Provide the (x, y) coordinate of the cell's center where the given text is located.  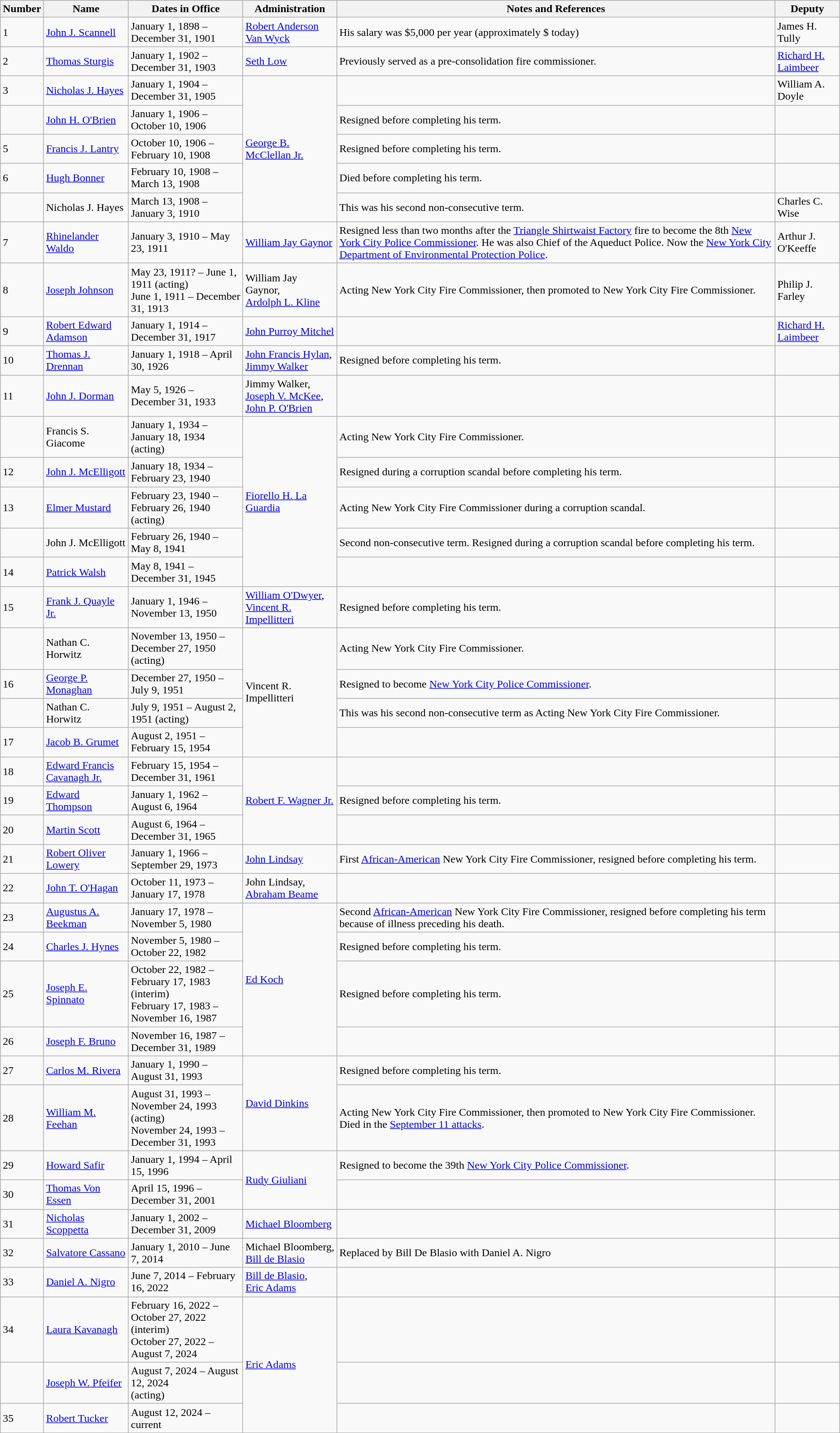
Rudy Giuliani (290, 1180)
10 (22, 360)
Robert Tucker (86, 1418)
Seth Low (290, 61)
Howard Safir (86, 1165)
January 1, 1904 – December 31, 1905 (186, 91)
29 (22, 1165)
3 (22, 91)
28 (22, 1118)
February 15, 1954 – December 31, 1961 (186, 771)
Francis J. Lantry (86, 149)
Robert Edward Adamson (86, 331)
August 12, 2024 – current (186, 1418)
Resigned to become New York City Police Commissioner. (556, 684)
Replaced by Bill De Blasio with Daniel A. Nigro (556, 1253)
January 1, 1966 – September 29, 1973 (186, 859)
October 11, 1973 – January 17, 1978 (186, 888)
May 23, 1911? – June 1, 1911 (acting)June 1, 1911 – December 31, 1913 (186, 290)
1 (22, 32)
Number (22, 9)
6 (22, 178)
Thomas Sturgis (86, 61)
Daniel A. Nigro (86, 1282)
Michael Bloomberg (290, 1223)
January 1, 1918 – April 30, 1926 (186, 360)
Robert Anderson Van Wyck (290, 32)
Elmer Mustard (86, 508)
Acting New York City Fire Commissioner, then promoted to New York City Fire Commissioner. (556, 290)
34 (22, 1329)
George B. McClellan Jr. (290, 149)
John Lindsay (290, 859)
Martin Scott (86, 829)
Thomas Von Essen (86, 1195)
Second African-American New York City Fire Commissioner, resigned before completing his term because of illness preceding his death. (556, 917)
David Dinkins (290, 1103)
January 1, 1934 – January 18, 1934 (acting) (186, 437)
November 16, 1987 – December 31, 1989 (186, 1041)
7 (22, 242)
26 (22, 1041)
Acting New York City Fire Commissioner, then promoted to New York City Fire Commissioner. Died in the September 11 attacks. (556, 1118)
14 (22, 572)
John J. Dorman (86, 396)
20 (22, 829)
Dates in Office (186, 9)
John J. Scannell (86, 32)
Robert F. Wagner Jr. (290, 801)
First African-American New York City Fire Commissioner, resigned before completing his term. (556, 859)
William Jay Gaynor,Ardolph L. Kline (290, 290)
Philip J. Farley (807, 290)
8 (22, 290)
21 (22, 859)
24 (22, 947)
Administration (290, 9)
James H. Tully (807, 32)
11 (22, 396)
Robert Oliver Lowery (86, 859)
January 17, 1978 – November 5, 1980 (186, 917)
5 (22, 149)
October 22, 1982 – February 17, 1983 (interim)February 17, 1983 – November 16, 1987 (186, 994)
William O'Dwyer,Vincent R. Impellitteri (290, 607)
January 18, 1934 – February 23, 1940 (186, 472)
January 1, 1902 – December 31, 1903 (186, 61)
Rhinelander Waldo (86, 242)
Joseph F. Bruno (86, 1041)
Jimmy Walker,Joseph V. McKee,John P. O'Brien (290, 396)
16 (22, 684)
John Francis Hylan,Jimmy Walker (290, 360)
January 1, 1906 – October 10, 1906 (186, 119)
January 1, 1994 – April 15, 1996 (186, 1165)
25 (22, 994)
15 (22, 607)
January 1, 1946 – November 13, 1950 (186, 607)
Arthur J. O'Keeffe (807, 242)
William A. Doyle (807, 91)
Vincent R. Impellitteri (290, 692)
John H. O'Brien (86, 119)
May 5, 1926 – December 31, 1933 (186, 396)
Eric Adams (290, 1364)
Notes and References (556, 9)
Name (86, 9)
9 (22, 331)
Francis S. Giacome (86, 437)
Resigned during a corruption scandal before completing his term. (556, 472)
January 1, 1914 – December 31, 1917 (186, 331)
30 (22, 1195)
This was his second non-consecutive term as Acting New York City Fire Commissioner. (556, 713)
Patrick Walsh (86, 572)
Jacob B. Grumet (86, 742)
January 1, 2010 – June 7, 2014 (186, 1253)
Michael Bloomberg,Bill de Blasio (290, 1253)
31 (22, 1223)
Deputy (807, 9)
February 26, 1940 – May 8, 1941 (186, 543)
May 8, 1941 – December 31, 1945 (186, 572)
George P. Monaghan (86, 684)
Ed Koch (290, 979)
Charles J. Hynes (86, 947)
John Lindsay,Abraham Beame (290, 888)
2 (22, 61)
27 (22, 1071)
13 (22, 508)
June 7, 2014 – February 16, 2022 (186, 1282)
Died before completing his term. (556, 178)
April 15, 1996 – December 31, 2001 (186, 1195)
August 6, 1964 – December 31, 1965 (186, 829)
23 (22, 917)
William M. Feehan (86, 1118)
Hugh Bonner (86, 178)
August 2, 1951 – February 15, 1954 (186, 742)
Joseph E. Spinnato (86, 994)
Previously served as a pre-consolidation fire commissioner. (556, 61)
January 1, 1990 – August 31, 1993 (186, 1071)
Resigned to become the 39th New York City Police Commissioner. (556, 1165)
October 10, 1906 – February 10, 1908 (186, 149)
17 (22, 742)
John T. O'Hagan (86, 888)
January 3, 1910 – May 23, 1911 (186, 242)
This was his second non-consecutive term. (556, 207)
November 13, 1950 – December 27, 1950 (acting) (186, 649)
John Purroy Mitchel (290, 331)
Joseph Johnson (86, 290)
18 (22, 771)
Charles C. Wise (807, 207)
February 10, 1908 – March 13, 1908 (186, 178)
32 (22, 1253)
Carlos M. Rivera (86, 1071)
Laura Kavanagh (86, 1329)
Fiorello H. La Guardia (290, 502)
Nicholas Scoppetta (86, 1223)
August 7, 2024 – August 12, 2024(acting) (186, 1383)
22 (22, 888)
November 5, 1980 – October 22, 1982 (186, 947)
August 31, 1993 – November 24, 1993 (acting)November 24, 1993 – December 31, 1993 (186, 1118)
Edward Thompson (86, 801)
19 (22, 801)
February 23, 1940 – February 26, 1940 (acting) (186, 508)
Thomas J. Drennan (86, 360)
Edward Francis Cavanagh Jr. (86, 771)
William Jay Gaynor (290, 242)
Frank J. Quayle Jr. (86, 607)
Augustus A. Beekman (86, 917)
January 1, 1898 – December 31, 1901 (186, 32)
Acting New York City Fire Commissioner during a corruption scandal. (556, 508)
His salary was $5,000 per year (approximately $ today) (556, 32)
March 13, 1908 – January 3, 1910 (186, 207)
Joseph W. Pfeifer (86, 1383)
Second non-consecutive term. Resigned during a corruption scandal before completing his term. (556, 543)
January 1, 2002 – December 31, 2009 (186, 1223)
February 16, 2022 – October 27, 2022 (interim)October 27, 2022 – August 7, 2024 (186, 1329)
December 27, 1950 – July 9, 1951 (186, 684)
Salvatore Cassano (86, 1253)
Bill de Blasio,Eric Adams (290, 1282)
July 9, 1951 – August 2, 1951 (acting) (186, 713)
January 1, 1962 – August 6, 1964 (186, 801)
12 (22, 472)
35 (22, 1418)
33 (22, 1282)
